Determine the (X, Y) coordinate at the center of the cell enclosing the given text.  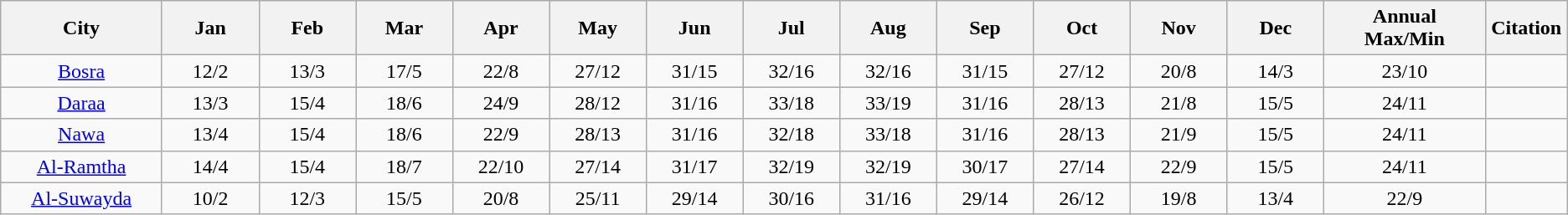
Dec (1276, 28)
21/9 (1179, 135)
May (598, 28)
22/10 (501, 166)
Jun (694, 28)
32/18 (792, 135)
Nawa (82, 135)
AnnualMax/Min (1406, 28)
Al-Suwayda (82, 198)
25/11 (598, 198)
28/12 (598, 103)
24/9 (501, 103)
Sep (985, 28)
22/8 (501, 71)
Oct (1082, 28)
33/19 (889, 103)
Aug (889, 28)
14/4 (210, 166)
Jan (210, 28)
12/3 (307, 198)
Citation (1526, 28)
Al-Ramtha (82, 166)
Feb (307, 28)
23/10 (1406, 71)
31/17 (694, 166)
19/8 (1179, 198)
18/7 (405, 166)
10/2 (210, 198)
City (82, 28)
Apr (501, 28)
Mar (405, 28)
17/5 (405, 71)
30/17 (985, 166)
14/3 (1276, 71)
12/2 (210, 71)
26/12 (1082, 198)
Daraa (82, 103)
21/8 (1179, 103)
30/16 (792, 198)
Bosra (82, 71)
Nov (1179, 28)
Jul (792, 28)
